Find where the given text appears and provide that cell's center as [x, y] coordinate. 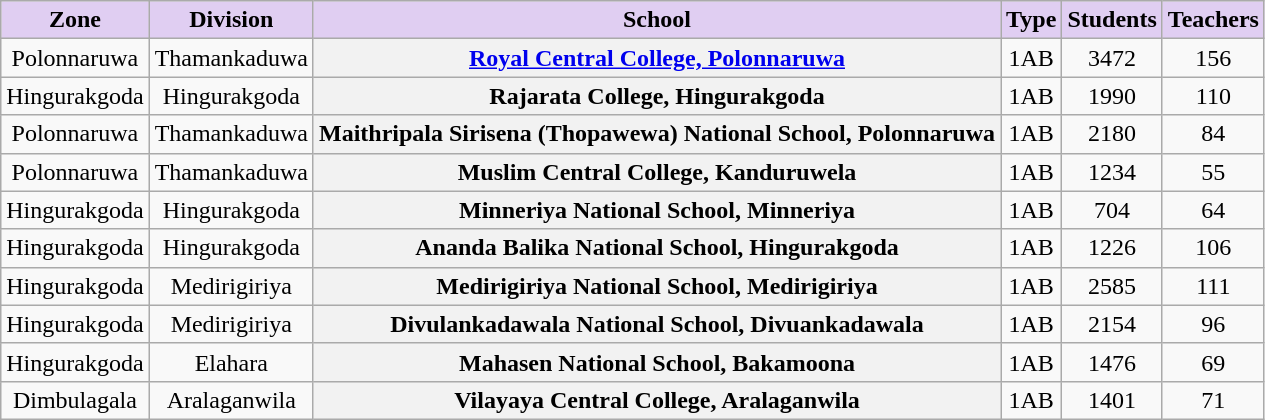
Type [1032, 20]
96 [1213, 324]
55 [1213, 172]
1990 [1112, 96]
3472 [1112, 58]
Medirigiriya National School, Medirigiriya [656, 286]
111 [1213, 286]
71 [1213, 400]
Divulankadawala National School, Divuankadawala [656, 324]
64 [1213, 210]
2154 [1112, 324]
1401 [1112, 400]
Elahara [231, 362]
Dimbulagala [75, 400]
106 [1213, 248]
School [656, 20]
1476 [1112, 362]
156 [1213, 58]
1234 [1112, 172]
Maithripala Sirisena (Thopawewa) National School, Polonnaruwa [656, 134]
Royal Central College, Polonnaruwa [656, 58]
2585 [1112, 286]
Aralaganwila [231, 400]
1226 [1112, 248]
Muslim Central College, Kanduruwela [656, 172]
69 [1213, 362]
110 [1213, 96]
Vilayaya Central College, Aralaganwila [656, 400]
Minneriya National School, Minneriya [656, 210]
2180 [1112, 134]
704 [1112, 210]
Mahasen National School, Bakamoona [656, 362]
84 [1213, 134]
Division [231, 20]
Zone [75, 20]
Rajarata College, Hingurakgoda [656, 96]
Students [1112, 20]
Teachers [1213, 20]
Ananda Balika National School, Hingurakgoda [656, 248]
